Scan for the cell matching the given text and deliver its (x, y) coordinate at center. 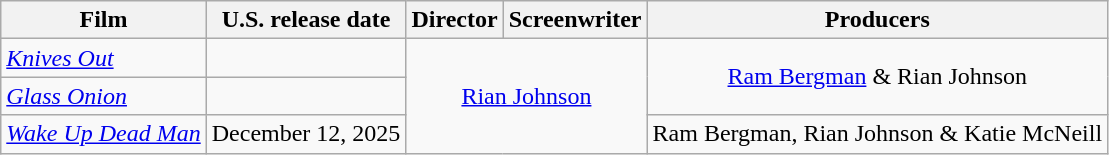
U.S. release date (306, 20)
Ram Bergman, Rian Johnson & Katie McNeill (878, 134)
December 12, 2025 (306, 134)
Producers (878, 20)
Knives Out (104, 58)
Rian Johnson (526, 96)
Screenwriter (575, 20)
Film (104, 20)
Wake Up Dead Man (104, 134)
Director (454, 20)
Ram Bergman & Rian Johnson (878, 77)
Glass Onion (104, 96)
